Pinpoint the cell where the given text exists, returning its [x, y] midpoint coordinate. 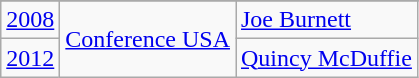
Conference USA [148, 39]
2012 [30, 58]
Joe Burnett [327, 20]
Quincy McDuffie [327, 58]
2008 [30, 20]
